Locate the cell with the specified text and output its (X, Y) center coordinate. 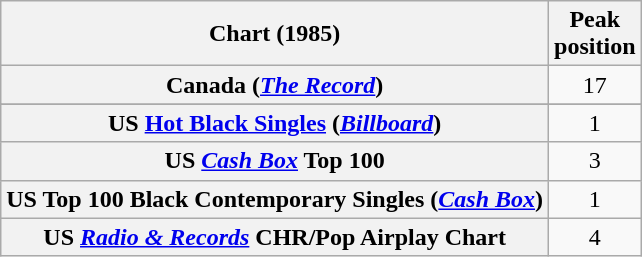
US Radio & Records CHR/Pop Airplay Chart (275, 237)
US Hot Black Singles (Billboard) (275, 123)
Canada (The Record) (275, 85)
US Cash Box Top 100 (275, 161)
17 (595, 85)
4 (595, 237)
US Top 100 Black Contemporary Singles (Cash Box) (275, 199)
Chart (1985) (275, 34)
3 (595, 161)
Peakposition (595, 34)
